For the text-containing cell, return its midpoint in [x, y] coordinate format. 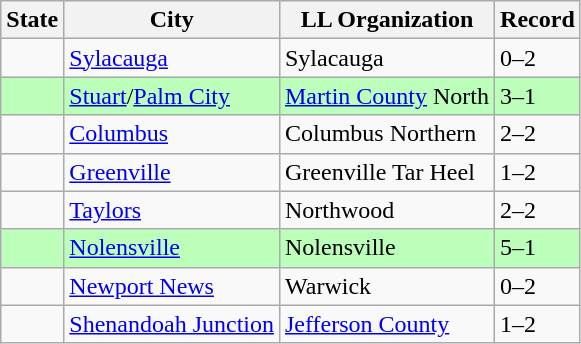
5–1 [538, 248]
Shenandoah Junction [172, 324]
Greenville [172, 172]
Record [538, 20]
Greenville Tar Heel [386, 172]
3–1 [538, 96]
Taylors [172, 210]
Northwood [386, 210]
Jefferson County [386, 324]
Stuart/Palm City [172, 96]
State [32, 20]
Columbus [172, 134]
Columbus Northern [386, 134]
Newport News [172, 286]
Martin County North [386, 96]
City [172, 20]
LL Organization [386, 20]
Warwick [386, 286]
